Determine the [X, Y] coordinate at the center of the cell enclosing the given text.  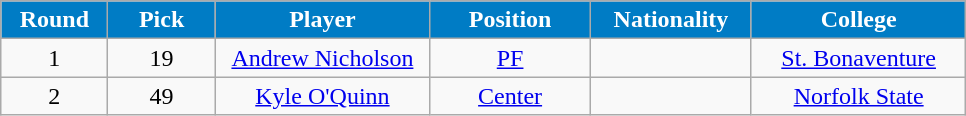
Kyle O'Quinn [322, 96]
PF [510, 58]
Position [510, 20]
Andrew Nicholson [322, 58]
Center [510, 96]
College [858, 20]
Player [322, 20]
2 [54, 96]
Nationality [672, 20]
49 [162, 96]
Round [54, 20]
1 [54, 58]
Norfolk State [858, 96]
St. Bonaventure [858, 58]
Pick [162, 20]
19 [162, 58]
